From the cell containing the given text, extract its center point as [x, y] coordinate. 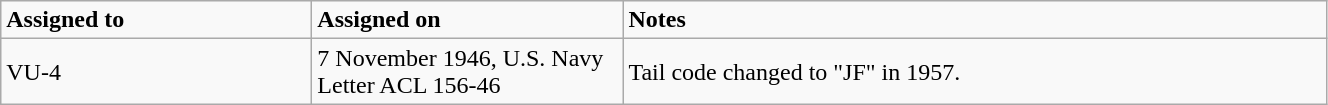
Assigned on [468, 20]
VU-4 [156, 72]
Notes [975, 20]
7 November 1946, U.S. Navy Letter ACL 156-46 [468, 72]
Assigned to [156, 20]
Tail code changed to "JF" in 1957. [975, 72]
